For the text-containing cell, return its midpoint in (x, y) coordinate format. 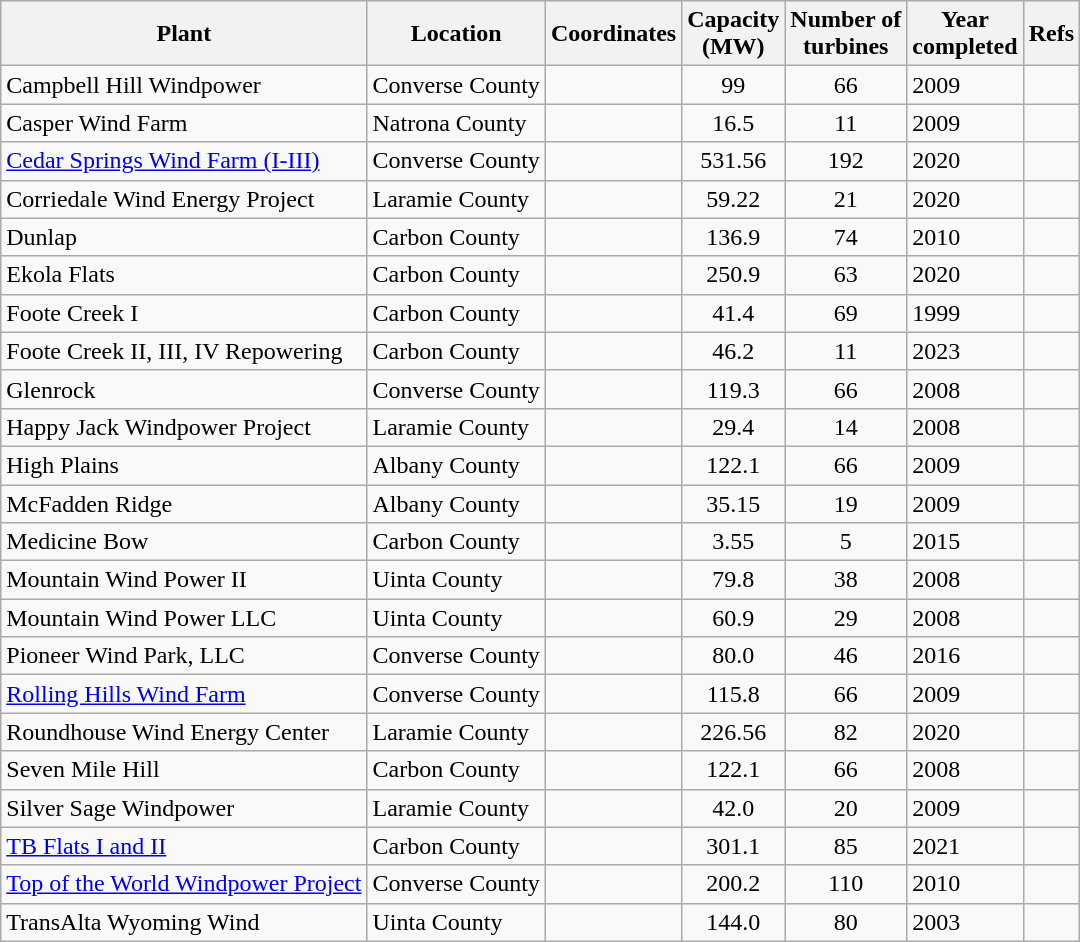
21 (846, 199)
Plant (184, 34)
192 (846, 161)
46 (846, 656)
2016 (965, 656)
Seven Mile Hill (184, 770)
115.8 (734, 694)
144.0 (734, 922)
80.0 (734, 656)
Casper Wind Farm (184, 123)
16.5 (734, 123)
301.1 (734, 846)
Glenrock (184, 389)
Yearcompleted (965, 34)
200.2 (734, 884)
2003 (965, 922)
Location (456, 34)
14 (846, 427)
59.22 (734, 199)
3.55 (734, 542)
Mountain Wind Power LLC (184, 618)
McFadden Ridge (184, 503)
136.9 (734, 237)
Mountain Wind Power II (184, 580)
TB Flats I and II (184, 846)
41.4 (734, 313)
60.9 (734, 618)
Foote Creek II, III, IV Repowering (184, 351)
2021 (965, 846)
Rolling Hills Wind Farm (184, 694)
Number ofturbines (846, 34)
TransAlta Wyoming Wind (184, 922)
119.3 (734, 389)
Pioneer Wind Park, LLC (184, 656)
82 (846, 732)
Medicine Bow (184, 542)
Campbell Hill Windpower (184, 85)
531.56 (734, 161)
Capacity(MW) (734, 34)
High Plains (184, 465)
Silver Sage Windpower (184, 808)
38 (846, 580)
74 (846, 237)
2023 (965, 351)
Top of the World Windpower Project (184, 884)
5 (846, 542)
Natrona County (456, 123)
85 (846, 846)
Foote Creek I (184, 313)
46.2 (734, 351)
110 (846, 884)
35.15 (734, 503)
Roundhouse Wind Energy Center (184, 732)
19 (846, 503)
Corriedale Wind Energy Project (184, 199)
29 (846, 618)
20 (846, 808)
2015 (965, 542)
Happy Jack Windpower Project (184, 427)
69 (846, 313)
63 (846, 275)
42.0 (734, 808)
Cedar Springs Wind Farm (I-III) (184, 161)
80 (846, 922)
226.56 (734, 732)
Refs (1051, 34)
Ekola Flats (184, 275)
79.8 (734, 580)
Coordinates (613, 34)
99 (734, 85)
1999 (965, 313)
Dunlap (184, 237)
29.4 (734, 427)
250.9 (734, 275)
